Extract the (x, y) coordinate from the center of the cell holding the provided text.  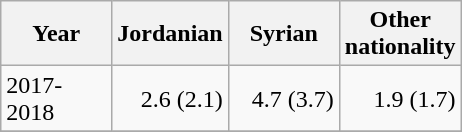
Syrian (284, 34)
1.9 (1.7) (400, 98)
Year (56, 34)
Jordanian (170, 34)
Other nationality (400, 34)
2.6 (2.1) (170, 98)
2017-2018 (56, 98)
4.7 (3.7) (284, 98)
